Identify which cell holds the provided text, then report its [X, Y] central coordinate. 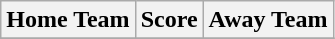
Score [169, 20]
Away Team [268, 20]
Home Team [68, 20]
